Determine the [X, Y] coordinate at the center of the cell enclosing the given text.  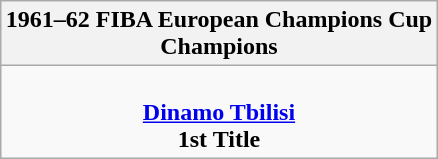
Dinamo Tbilisi 1st Title [218, 112]
1961–62 FIBA European Champions CupChampions [218, 34]
